Detect which cell encompasses the target text, then output its (x, y) center coordinate. 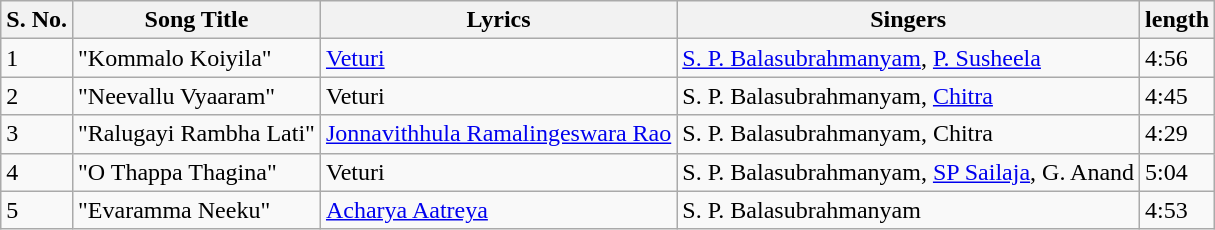
Lyrics (498, 20)
Jonnavithhula Ramalingeswara Rao (498, 134)
2 (37, 96)
4:45 (1178, 96)
5:04 (1178, 172)
"Ralugayi Rambha Lati" (196, 134)
S. No. (37, 20)
"Kommalo Koiyila" (196, 58)
Song Title (196, 20)
4:56 (1178, 58)
1 (37, 58)
Acharya Aatreya (498, 210)
Singers (908, 20)
S. P. Balasubrahmanyam (908, 210)
4:53 (1178, 210)
"Evaramma Neeku" (196, 210)
length (1178, 20)
S. P. Balasubrahmanyam, P. Susheela (908, 58)
3 (37, 134)
"Neevallu Vyaaram" (196, 96)
5 (37, 210)
"O Thappa Thagina" (196, 172)
4:29 (1178, 134)
4 (37, 172)
S. P. Balasubrahmanyam, SP Sailaja, G. Anand (908, 172)
